Output the (x, y) coordinate of the center of the cell containing the given text.  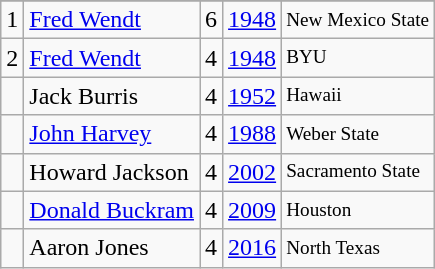
2016 (252, 248)
1988 (252, 134)
1952 (252, 96)
1 (12, 20)
Hawaii (358, 96)
Donald Buckram (112, 210)
New Mexico State (358, 20)
Jack Burris (112, 96)
Weber State (358, 134)
2009 (252, 210)
Sacramento State (358, 172)
Howard Jackson (112, 172)
2002 (252, 172)
North Texas (358, 248)
BYU (358, 58)
2 (12, 58)
Aaron Jones (112, 248)
Houston (358, 210)
John Harvey (112, 134)
6 (212, 20)
